Pinpoint the cell where the given text exists, returning its [x, y] midpoint coordinate. 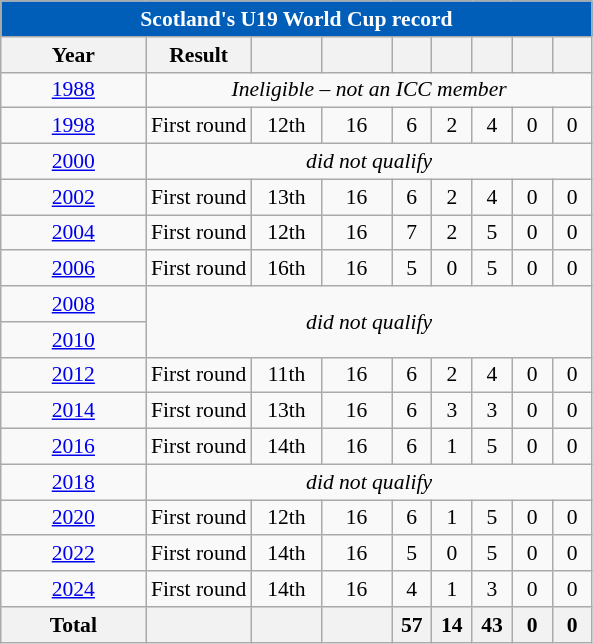
2000 [74, 162]
Ineligible – not an ICC member [369, 90]
2002 [74, 197]
2020 [74, 518]
57 [412, 625]
2016 [74, 447]
14 [452, 625]
1988 [74, 90]
2006 [74, 269]
Year [74, 55]
16th [286, 269]
Scotland's U19 World Cup record [296, 19]
2014 [74, 411]
7 [412, 233]
2022 [74, 554]
Result [198, 55]
2008 [74, 304]
1998 [74, 126]
2024 [74, 589]
11th [286, 375]
2018 [74, 482]
2004 [74, 233]
2012 [74, 375]
43 [492, 625]
Total [74, 625]
2010 [74, 340]
